Capture the cell that displays the provided text and extract its [x, y] central coordinate. 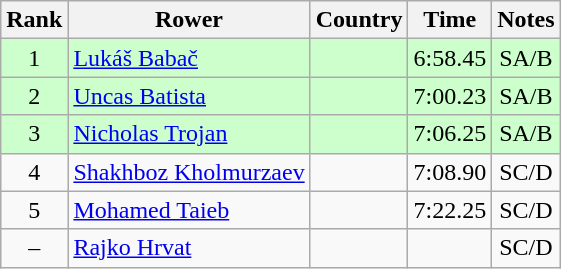
Time [450, 20]
Mohamed Taieb [189, 210]
2 [34, 96]
Shakhboz Kholmurzaev [189, 172]
Uncas Batista [189, 96]
Rower [189, 20]
Lukáš Babač [189, 58]
1 [34, 58]
6:58.45 [450, 58]
3 [34, 134]
Country [359, 20]
Rajko Hrvat [189, 248]
7:06.25 [450, 134]
7:08.90 [450, 172]
Nicholas Trojan [189, 134]
5 [34, 210]
7:22.25 [450, 210]
– [34, 248]
Rank [34, 20]
Notes [526, 20]
7:00.23 [450, 96]
4 [34, 172]
